Provide the (X, Y) coordinate of the cell's center where the given text is located.  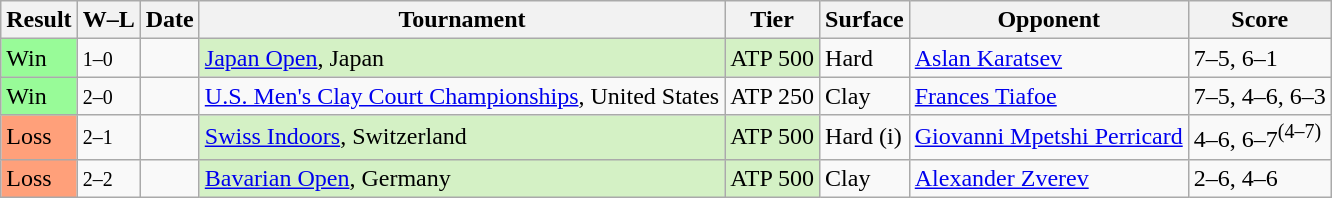
Date (170, 20)
Tournament (462, 20)
Result (39, 20)
U.S. Men's Clay Court Championships, United States (462, 96)
Aslan Karatsev (1048, 58)
2–6, 4–6 (1260, 178)
2–1 (108, 138)
Alexander Zverev (1048, 178)
Giovanni Mpetshi Perricard (1048, 138)
7–5, 4–6, 6–3 (1260, 96)
Score (1260, 20)
Hard (i) (865, 138)
Frances Tiafoe (1048, 96)
1–0 (108, 58)
W–L (108, 20)
Opponent (1048, 20)
Hard (865, 58)
Surface (865, 20)
2–2 (108, 178)
Japan Open, Japan (462, 58)
4–6, 6–7(4–7) (1260, 138)
Bavarian Open, Germany (462, 178)
Swiss Indoors, Switzerland (462, 138)
ATP 250 (772, 96)
Tier (772, 20)
2–0 (108, 96)
7–5, 6–1 (1260, 58)
